Identify which cell holds the provided text, then report its [X, Y] central coordinate. 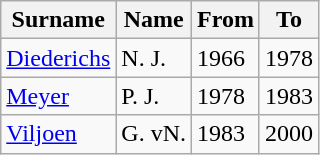
G. vN. [154, 134]
To [288, 20]
From [226, 20]
Name [154, 20]
Surname [58, 20]
Meyer [58, 96]
Diederichs [58, 58]
2000 [288, 134]
1966 [226, 58]
P. J. [154, 96]
N. J. [154, 58]
Viljoen [58, 134]
